Return the [x, y] coordinate for the center point of the cell that contains the specified text.  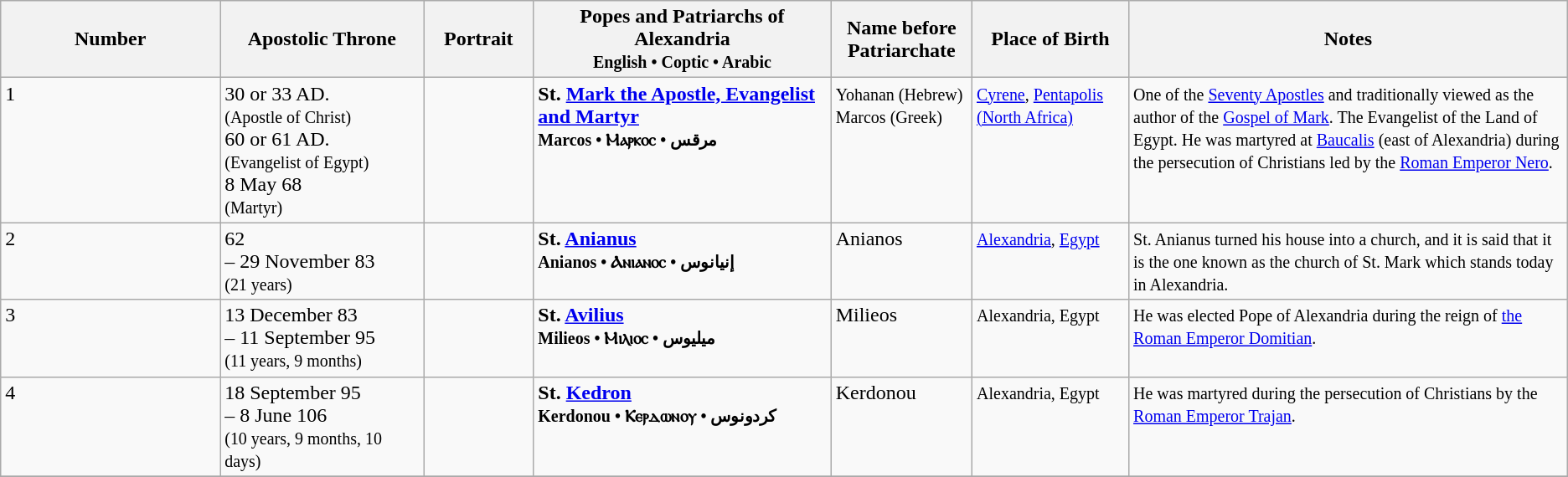
Popes and Patriarchs of AlexandriaEnglish • Coptic • Arabic [682, 39]
He was martyred during the persecution of Christians by the Roman Emperor Trajan. [1349, 427]
4 [111, 427]
Kerdonou [901, 427]
1 [111, 151]
2 [111, 261]
Portrait [479, 39]
Place of Birth [1050, 39]
Notes [1349, 39]
Apostolic Throne [322, 39]
18 September 95– 8 June 106(10 years, 9 months, 10 days) [322, 427]
Milieos [901, 338]
St. AviliusMilieos • Ⲙⲓⲗⲓⲟⲥ • ميليوس [682, 338]
St. Anianus turned his house into a church, and it is said that it is the one known as the church of St. Mark which stands today in Alexandria. [1349, 261]
30 or 33 AD. (Apostle of Christ) 60 or 61 AD.(Evangelist of Egypt)8 May 68(Martyr) [322, 151]
St. Mark the Apostle, Evangelist and MartyrMarcos • Ⲙⲁⲣⲕⲟⲥ • مرقس [682, 151]
Name before Patriarchate [901, 39]
Cyrene, Pentapolis (North Africa) [1050, 151]
He was elected Pope of Alexandria during the reign of the Roman Emperor Domitian. [1349, 338]
St. KedronKerdonou • Ⲕⲉⲣⲇⲱⲛⲟⲩ • كردونوس [682, 427]
3 [111, 338]
St. AnianusAnianos • Ⲁⲛⲓⲁⲛⲟⲥ • إنيانوس [682, 261]
13 December 83– 11 September 95(11 years, 9 months) [322, 338]
Number [111, 39]
Anianos [901, 261]
Yohanan (Hebrew) Marcos (Greek) [901, 151]
62– 29 November 83(21 years) [322, 261]
